For the text-containing cell, return its midpoint in [X, Y] coordinate format. 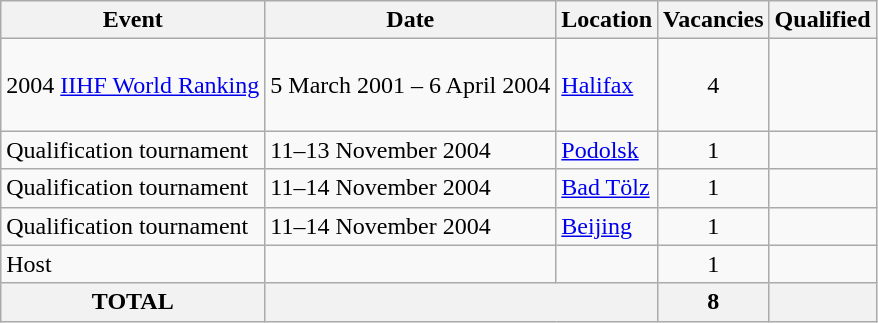
8 [714, 302]
4 [714, 85]
11–13 November 2004 [410, 150]
5 March 2001 – 6 April 2004 [410, 85]
Vacancies [714, 20]
Location [607, 20]
Bad Tölz [607, 188]
Host [133, 264]
Podolsk [607, 150]
2004 IIHF World Ranking [133, 85]
Date [410, 20]
TOTAL [133, 302]
Qualified [822, 20]
Event [133, 20]
Halifax [607, 85]
Beijing [607, 226]
